For the text-containing cell, return its midpoint in (x, y) coordinate format. 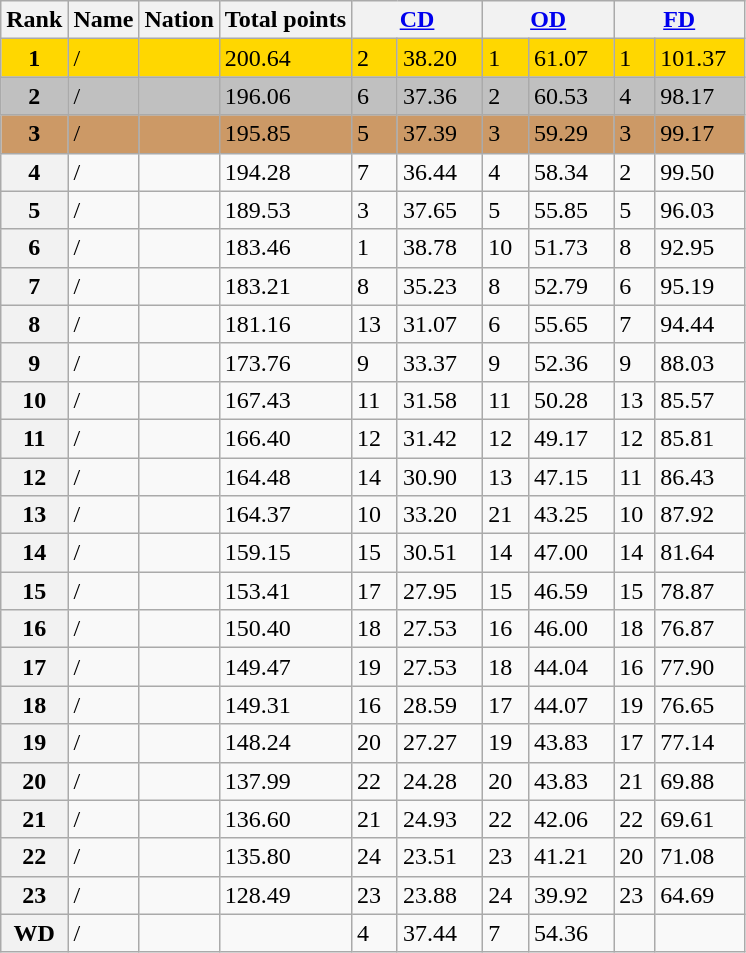
55.85 (570, 210)
35.23 (440, 286)
78.87 (700, 591)
36.44 (440, 172)
31.58 (440, 400)
50.28 (570, 400)
FD (680, 20)
27.27 (440, 743)
69.61 (700, 819)
24.28 (440, 781)
81.64 (700, 553)
Nation (179, 20)
Name (104, 20)
42.06 (570, 819)
44.07 (570, 705)
64.69 (700, 895)
136.60 (285, 819)
WD (34, 933)
41.21 (570, 857)
153.41 (285, 591)
61.07 (570, 58)
76.65 (700, 705)
OD (548, 20)
137.99 (285, 781)
173.76 (285, 362)
195.85 (285, 134)
101.37 (700, 58)
28.59 (440, 705)
149.47 (285, 667)
52.36 (570, 362)
55.65 (570, 324)
85.81 (700, 438)
27.95 (440, 591)
99.50 (700, 172)
31.07 (440, 324)
47.00 (570, 553)
37.65 (440, 210)
38.20 (440, 58)
95.19 (700, 286)
47.15 (570, 477)
88.03 (700, 362)
31.42 (440, 438)
94.44 (700, 324)
30.90 (440, 477)
149.31 (285, 705)
71.08 (700, 857)
38.78 (440, 248)
49.17 (570, 438)
166.40 (285, 438)
77.14 (700, 743)
135.80 (285, 857)
23.51 (440, 857)
164.48 (285, 477)
189.53 (285, 210)
37.44 (440, 933)
92.95 (700, 248)
CD (418, 20)
85.57 (700, 400)
46.00 (570, 629)
60.53 (570, 96)
58.34 (570, 172)
37.36 (440, 96)
46.59 (570, 591)
150.40 (285, 629)
98.17 (700, 96)
164.37 (285, 515)
43.25 (570, 515)
76.87 (700, 629)
Total points (285, 20)
159.15 (285, 553)
87.92 (700, 515)
183.46 (285, 248)
33.20 (440, 515)
39.92 (570, 895)
33.37 (440, 362)
167.43 (285, 400)
77.90 (700, 667)
128.49 (285, 895)
96.03 (700, 210)
59.29 (570, 134)
86.43 (700, 477)
99.17 (700, 134)
51.73 (570, 248)
Rank (34, 20)
200.64 (285, 58)
54.36 (570, 933)
52.79 (570, 286)
44.04 (570, 667)
148.24 (285, 743)
196.06 (285, 96)
30.51 (440, 553)
24.93 (440, 819)
181.16 (285, 324)
183.21 (285, 286)
37.39 (440, 134)
194.28 (285, 172)
23.88 (440, 895)
69.88 (700, 781)
